Provide the [X, Y] coordinate of the cell's center where the given text is located.  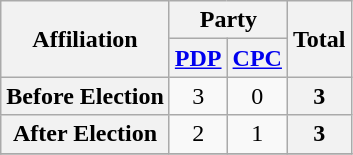
Affiliation [86, 39]
Before Election [86, 96]
Party [228, 20]
Total [319, 39]
1 [257, 134]
0 [257, 96]
CPC [257, 58]
PDP [198, 58]
After Election [86, 134]
2 [198, 134]
